Find where the given text appears and provide that cell's center as [X, Y] coordinate. 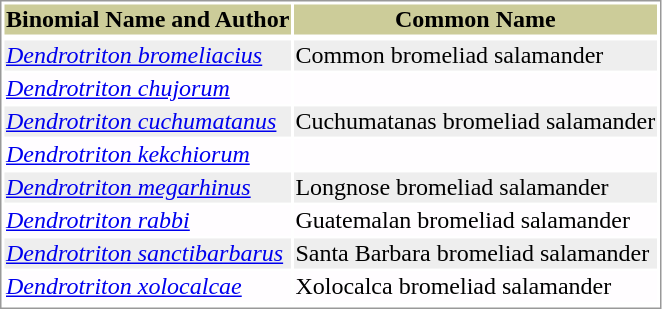
Dendrotriton xolocalcae [147, 287]
Binomial Name and Author [147, 19]
Dendrotriton bromeliacius [147, 55]
Dendrotriton megarhinus [147, 187]
Dendrotriton cuchumatanus [147, 121]
Dendrotriton rabbi [147, 221]
Cuchumatanas bromeliad salamander [476, 121]
Dendrotriton sanctibarbarus [147, 253]
Common bromeliad salamander [476, 55]
Xolocalca bromeliad salamander [476, 287]
Common Name [476, 19]
Santa Barbara bromeliad salamander [476, 253]
Dendrotriton kekchiorum [147, 155]
Longnose bromeliad salamander [476, 187]
Dendrotriton chujorum [147, 89]
Guatemalan bromeliad salamander [476, 221]
